Identify which cell holds the provided text, then report its [x, y] central coordinate. 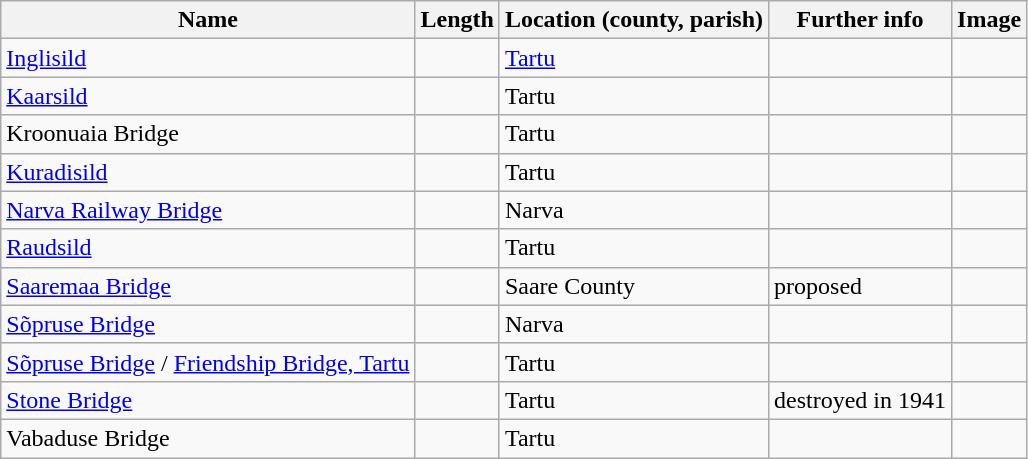
Vabaduse Bridge [208, 438]
Narva Railway Bridge [208, 210]
Saare County [634, 286]
Kuradisild [208, 172]
Name [208, 20]
Further info [860, 20]
Stone Bridge [208, 400]
Saaremaa Bridge [208, 286]
Raudsild [208, 248]
destroyed in 1941 [860, 400]
Length [457, 20]
proposed [860, 286]
Location (county, parish) [634, 20]
Image [990, 20]
Sõpruse Bridge [208, 324]
Sõpruse Bridge / Friendship Bridge, Tartu [208, 362]
Kaarsild [208, 96]
Kroonuaia Bridge [208, 134]
Inglisild [208, 58]
